Output the [X, Y] coordinate of the center of the cell containing the given text.  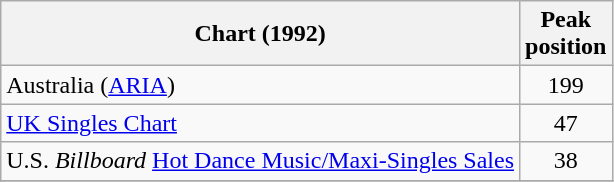
U.S. Billboard Hot Dance Music/Maxi-Singles Sales [260, 161]
Australia (ARIA) [260, 85]
38 [566, 161]
199 [566, 85]
Chart (1992) [260, 34]
UK Singles Chart [260, 123]
Peakposition [566, 34]
47 [566, 123]
